Return the (x, y) coordinate for the center point of the cell that contains the specified text.  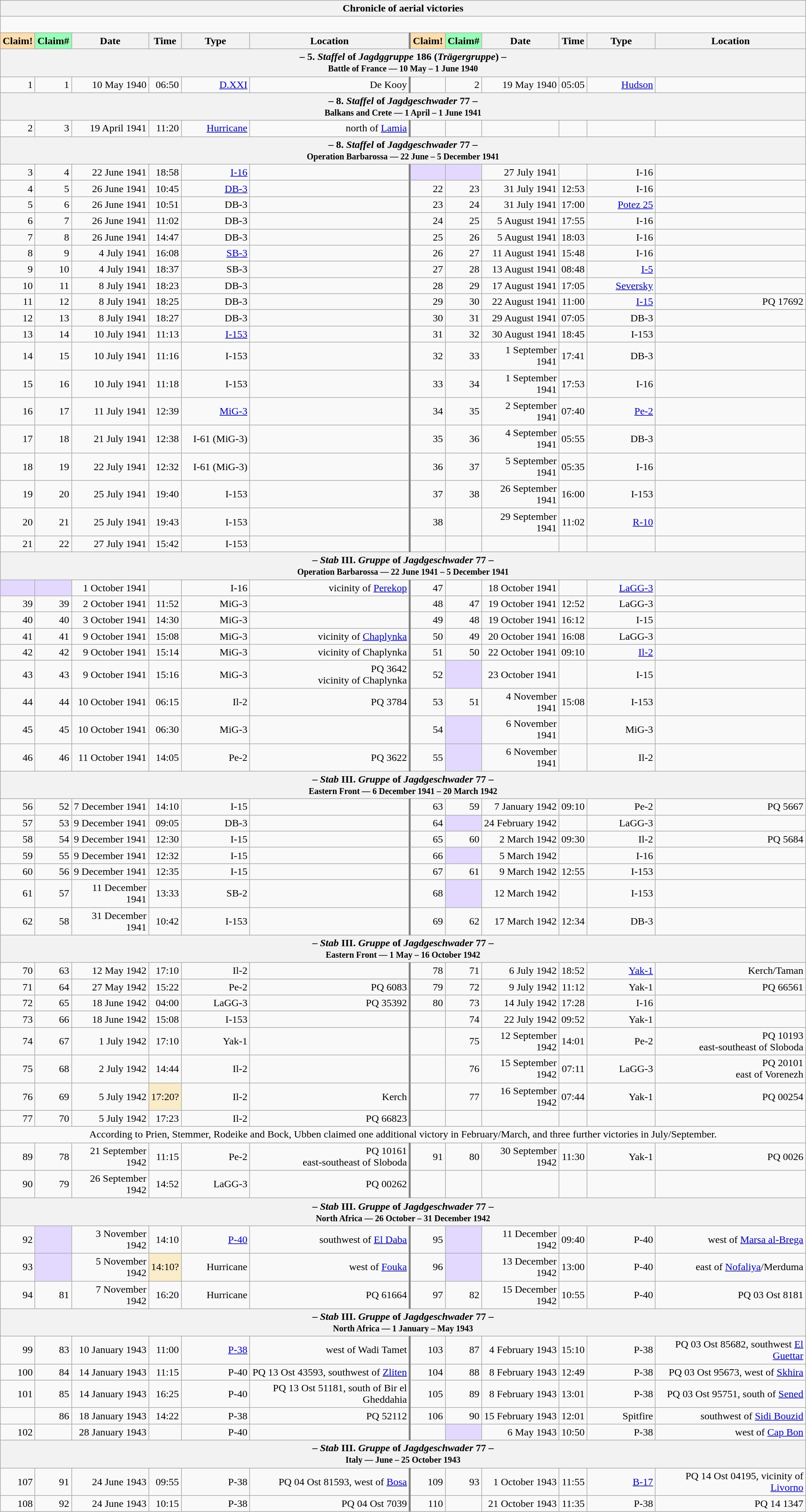
17:05 (573, 286)
17 August 1941 (520, 286)
17:23 (165, 1118)
12:53 (573, 188)
08:48 (573, 269)
102 (18, 1432)
05:35 (573, 467)
09:52 (573, 1019)
PQ 6083 (330, 987)
87 (463, 1350)
Potez 25 (622, 204)
21 October 1943 (520, 1503)
15:14 (165, 652)
14:30 (165, 620)
09:40 (573, 1240)
21 September 1942 (110, 1156)
97 (428, 1295)
10 January 1943 (110, 1350)
11:52 (165, 604)
30 September 1942 (520, 1156)
PQ 3642vicinity of Chaplynka (330, 674)
14:47 (165, 237)
17:55 (573, 221)
Hudson (622, 85)
PQ 5684 (730, 839)
PQ 35392 (330, 1003)
6 July 1942 (520, 971)
30 August 1941 (520, 334)
96 (428, 1267)
12:49 (573, 1372)
11:20 (165, 128)
12:55 (573, 871)
16:25 (165, 1394)
11 July 1941 (110, 411)
86 (53, 1416)
15 February 1943 (520, 1416)
18:52 (573, 971)
23 October 1941 (520, 674)
95 (428, 1240)
100 (18, 1372)
106 (428, 1416)
19 May 1940 (520, 85)
07:11 (573, 1069)
17:28 (573, 1003)
13 August 1941 (520, 269)
15 December 1942 (520, 1295)
28 January 1943 (110, 1432)
1 October 1941 (110, 588)
15:22 (165, 987)
19:43 (165, 522)
southwest of El Daba (330, 1240)
4 November 1941 (520, 702)
11 December 1941 (110, 894)
vicinity of Perekop (330, 588)
12:39 (165, 411)
southwest of Sidi Bouzid (730, 1416)
14 July 1942 (520, 1003)
107 (18, 1482)
09:05 (165, 823)
22 October 1941 (520, 652)
81 (53, 1295)
22 June 1941 (110, 172)
SB-2 (215, 894)
PQ 10193 east-southeast of Sloboda (730, 1041)
84 (53, 1372)
north of Lamia (330, 128)
PQ 13 Ost 43593, southwest of Zliten (330, 1372)
15:10 (573, 1350)
2 September 1941 (520, 411)
18 October 1941 (520, 588)
16:00 (573, 494)
PQ 13 Ost 51181, south of Bir el Gheddahia (330, 1394)
07:40 (573, 411)
12:30 (165, 839)
26 September 1942 (110, 1184)
04:00 (165, 1003)
10 May 1940 (110, 85)
PQ 52112 (330, 1416)
7 December 1941 (110, 807)
12 May 1942 (110, 971)
14:05 (165, 757)
PQ 61664 (330, 1295)
– 5. Staffel of Jagdggruppe 186 (Trägergruppe) –Battle of France — 10 May – 1 June 1940 (403, 63)
west of Marsa al-Brega (730, 1240)
PQ 00254 (730, 1097)
14:44 (165, 1069)
7 January 1942 (520, 807)
11:13 (165, 334)
12 September 1942 (520, 1041)
east of Nofaliya/Merduma (730, 1267)
Spitfire (622, 1416)
82 (463, 1295)
99 (18, 1350)
110 (428, 1503)
PQ 14 1347 (730, 1503)
Seversky (622, 286)
13 December 1942 (520, 1267)
17:41 (573, 356)
15:48 (573, 253)
18:03 (573, 237)
PQ 3622 (330, 757)
PQ 03 Ost 95673, west of Skhira (730, 1372)
18:27 (165, 318)
12:01 (573, 1416)
20 October 1941 (520, 636)
14:52 (165, 1184)
10:50 (573, 1432)
14:22 (165, 1416)
2 March 1942 (520, 839)
PQ 03 Ost 85682, southwest El Guettar (730, 1350)
29 August 1941 (520, 318)
5 September 1941 (520, 467)
18:37 (165, 269)
15 September 1942 (520, 1069)
88 (463, 1372)
105 (428, 1394)
16:12 (573, 620)
– Stab III. Gruppe of Jagdgeschwader 77 –Eastern Front — 1 May – 16 October 1942 (403, 949)
D.XXI (215, 85)
PQ 14 Ost 04195, vicinity of Livorno (730, 1482)
10:45 (165, 188)
5 November 1942 (110, 1267)
2 July 1942 (110, 1069)
6 May 1943 (520, 1432)
– 8. Staffel of Jagdgeschwader 77 –Operation Barbarossa — 22 June – 5 December 1941 (403, 150)
17:53 (573, 383)
31 December 1941 (110, 921)
7 November 1942 (110, 1295)
07:44 (573, 1097)
west of Fouka (330, 1267)
109 (428, 1482)
R-10 (622, 522)
101 (18, 1394)
9 March 1942 (520, 871)
18:45 (573, 334)
3 October 1941 (110, 620)
11 December 1942 (520, 1240)
22 July 1942 (520, 1019)
05:05 (573, 85)
– Stab III. Gruppe of Jagdgeschwader 77 –Eastern Front — 6 December 1941 – 20 March 1942 (403, 785)
PQ 04 Ost 81593, west of Bosa (330, 1482)
11:55 (573, 1482)
15:16 (165, 674)
12:38 (165, 439)
PQ 10161 east-southeast of Sloboda (330, 1156)
06:50 (165, 85)
24 February 1942 (520, 823)
14:10? (165, 1267)
19 April 1941 (110, 128)
4 February 1943 (520, 1350)
17:20? (165, 1097)
11:12 (573, 987)
3 November 1942 (110, 1240)
16:20 (165, 1295)
2 October 1941 (110, 604)
Chronicle of aerial victories (403, 9)
Kerch/Taman (730, 971)
– Stab III. Gruppe of Jagdgeschwader 77 –North Africa — 1 January – May 1943 (403, 1323)
PQ 04 Ost 7039 (330, 1503)
18:25 (165, 302)
13:01 (573, 1394)
PQ 3784 (330, 702)
09:55 (165, 1482)
18 January 1943 (110, 1416)
10:55 (573, 1295)
1 July 1942 (110, 1041)
10:51 (165, 204)
104 (428, 1372)
11:35 (573, 1503)
13:33 (165, 894)
10:42 (165, 921)
13:00 (573, 1267)
1 October 1943 (520, 1482)
12:35 (165, 871)
9 July 1942 (520, 987)
11:30 (573, 1156)
17 March 1942 (520, 921)
west of Wadi Tamet (330, 1350)
– Stab III. Gruppe of Jagdgeschwader 77 –Operation Barbarossa — 22 June 1941 – 5 December 1941 (403, 565)
10:15 (165, 1503)
06:15 (165, 702)
11 August 1941 (520, 253)
94 (18, 1295)
Kerch (330, 1097)
19:40 (165, 494)
– 8. Staffel of Jagdgeschwader 77 –Balkans and Crete — 1 April – 1 June 1941 (403, 106)
According to Prien, Stemmer, Rodeike and Bock, Ubben claimed one additional victory in February/March, and three further victories in July/September. (403, 1135)
– Stab III. Gruppe of Jagdgeschwader 77 –North Africa — 26 October – 31 December 1942 (403, 1211)
85 (53, 1394)
PQ 20101 east of Vorenezh (730, 1069)
12:34 (573, 921)
PQ 00262 (330, 1184)
west of Cap Bon (730, 1432)
B-17 (622, 1482)
12 March 1942 (520, 894)
PQ 0026 (730, 1156)
06:30 (165, 729)
07:05 (573, 318)
PQ 5667 (730, 807)
108 (18, 1503)
I-5 (622, 269)
PQ 03 Ost 8181 (730, 1295)
22 August 1941 (520, 302)
PQ 03 Ost 95751, south of Sened (730, 1394)
11:18 (165, 383)
PQ 17692 (730, 302)
09:30 (573, 839)
15:42 (165, 544)
17:00 (573, 204)
12:52 (573, 604)
05:55 (573, 439)
14:01 (573, 1041)
De Kooy (330, 85)
83 (53, 1350)
22 July 1941 (110, 467)
5 March 1942 (520, 855)
4 September 1941 (520, 439)
18:23 (165, 286)
21 July 1941 (110, 439)
29 September 1941 (520, 522)
PQ 66561 (730, 987)
27 May 1942 (110, 987)
11 October 1941 (110, 757)
16 September 1942 (520, 1097)
– Stab III. Gruppe of Jagdgeschwader 77 –Italy — June – 25 October 1943 (403, 1454)
PQ 66823 (330, 1118)
11:16 (165, 356)
26 September 1941 (520, 494)
18:58 (165, 172)
103 (428, 1350)
